Output the (X, Y) coordinate of the center of the cell containing the given text.  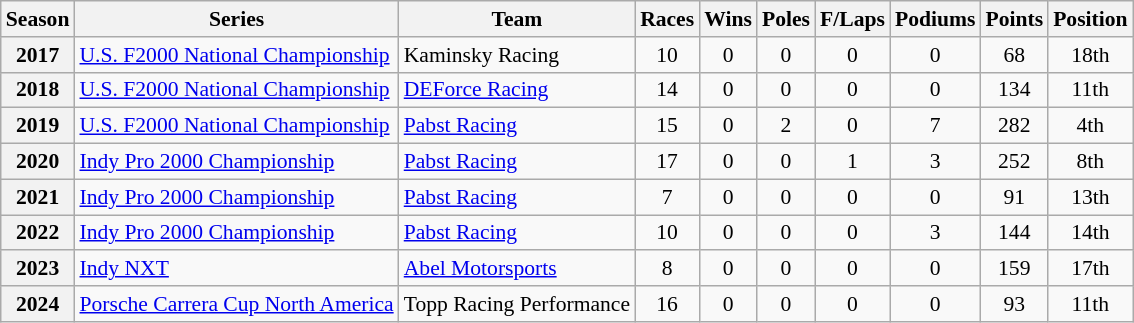
Indy NXT (236, 269)
144 (1014, 233)
DEForce Racing (517, 90)
17 (667, 162)
4th (1090, 126)
2017 (38, 55)
8 (667, 269)
134 (1014, 90)
17th (1090, 269)
8th (1090, 162)
Races (667, 19)
Season (38, 19)
68 (1014, 55)
Position (1090, 19)
Team (517, 19)
1 (852, 162)
2021 (38, 197)
2 (786, 126)
2019 (38, 126)
Poles (786, 19)
18th (1090, 55)
93 (1014, 304)
2024 (38, 304)
16 (667, 304)
F/Laps (852, 19)
2023 (38, 269)
282 (1014, 126)
15 (667, 126)
Series (236, 19)
Porsche Carrera Cup North America (236, 304)
2022 (38, 233)
14th (1090, 233)
Kaminsky Racing (517, 55)
Abel Motorsports (517, 269)
Topp Racing Performance (517, 304)
Wins (728, 19)
91 (1014, 197)
Podiums (936, 19)
2018 (38, 90)
Points (1014, 19)
14 (667, 90)
2020 (38, 162)
252 (1014, 162)
159 (1014, 269)
13th (1090, 197)
